Scan for the cell matching the given text and deliver its (X, Y) coordinate at center. 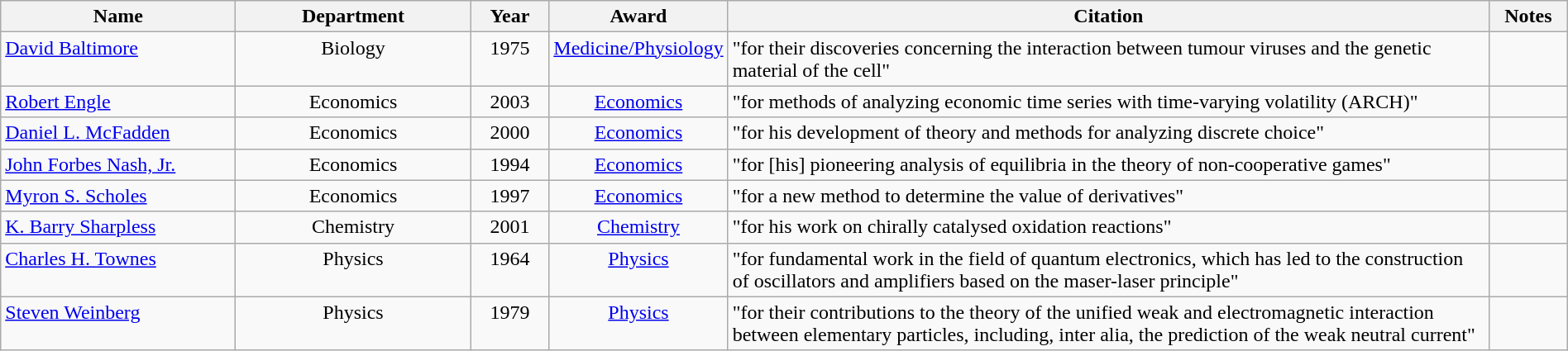
1994 (509, 164)
David Baltimore (118, 59)
"for a new method to determine the value of derivatives" (1108, 196)
1997 (509, 196)
Department (353, 17)
"for his development of theory and methods for analyzing discrete choice" (1108, 133)
John Forbes Nash, Jr. (118, 164)
"for his work on chirally catalysed oxidation reactions" (1108, 227)
1979 (509, 324)
Steven Weinberg (118, 324)
2003 (509, 102)
Year (509, 17)
Citation (1108, 17)
Medicine/Physiology (638, 59)
Charles H. Townes (118, 269)
Notes (1528, 17)
"for their discoveries concerning the interaction between tumour viruses and the genetic material of the cell" (1108, 59)
Name (118, 17)
Myron S. Scholes (118, 196)
Robert Engle (118, 102)
Award (638, 17)
Daniel L. McFadden (118, 133)
Biology (353, 59)
2000 (509, 133)
1964 (509, 269)
1975 (509, 59)
"for methods of analyzing economic time series with time-varying volatility (ARCH)" (1108, 102)
2001 (509, 227)
K. Barry Sharpless (118, 227)
"for [his] pioneering analysis of equilibria in the theory of non-cooperative games" (1108, 164)
